Scan for the cell matching the given text and deliver its (x, y) coordinate at center. 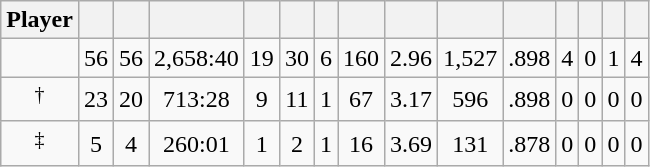
2,658:40 (197, 58)
† (40, 100)
9 (262, 100)
20 (132, 100)
2 (296, 144)
3.17 (412, 100)
6 (326, 58)
131 (470, 144)
160 (362, 58)
3.69 (412, 144)
16 (362, 144)
713:28 (197, 100)
19 (262, 58)
23 (96, 100)
‡ (40, 144)
260:01 (197, 144)
1,527 (470, 58)
11 (296, 100)
596 (470, 100)
30 (296, 58)
Player (40, 20)
67 (362, 100)
.878 (530, 144)
5 (96, 144)
2.96 (412, 58)
